Capture the cell that displays the provided text and extract its (x, y) central coordinate. 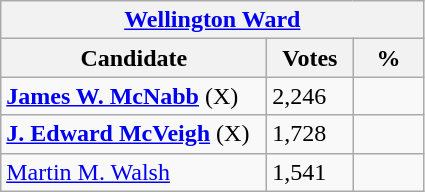
1,541 (310, 172)
2,246 (310, 96)
% (388, 58)
1,728 (310, 134)
Votes (310, 58)
Martin M. Walsh (134, 172)
J. Edward McVeigh (X) (134, 134)
James W. McNabb (X) (134, 96)
Wellington Ward (212, 20)
Candidate (134, 58)
